Detect which cell encompasses the target text, then output its (X, Y) center coordinate. 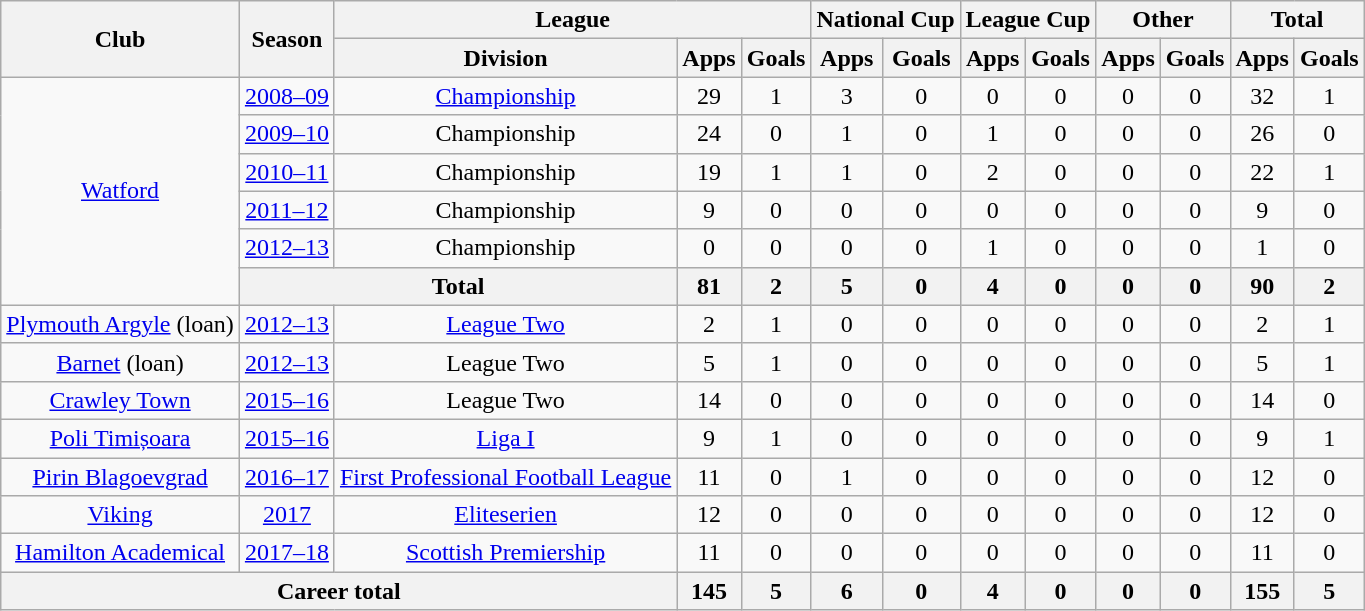
Division (505, 58)
League Cup (1028, 20)
Hamilton Academical (120, 553)
Plymouth Argyle (loan) (120, 324)
Career total (339, 591)
2017–18 (286, 553)
Pirin Blagoevgrad (120, 477)
Scottish Premiership (505, 553)
Viking (120, 515)
2017 (286, 515)
Other (1163, 20)
First Professional Football League (505, 477)
90 (1262, 286)
2011–12 (286, 210)
81 (709, 286)
Crawley Town (120, 400)
Club (120, 39)
145 (709, 591)
32 (1262, 96)
Season (286, 39)
2009–10 (286, 134)
24 (709, 134)
Barnet (loan) (120, 362)
Eliteserien (505, 515)
19 (709, 172)
3 (847, 96)
Liga I (505, 438)
League (572, 20)
22 (1262, 172)
155 (1262, 591)
26 (1262, 134)
6 (847, 591)
National Cup (886, 20)
2008–09 (286, 96)
2016–17 (286, 477)
Watford (120, 191)
29 (709, 96)
Poli Timișoara (120, 438)
2010–11 (286, 172)
